Return (X, Y) of the center of cell containing provided text 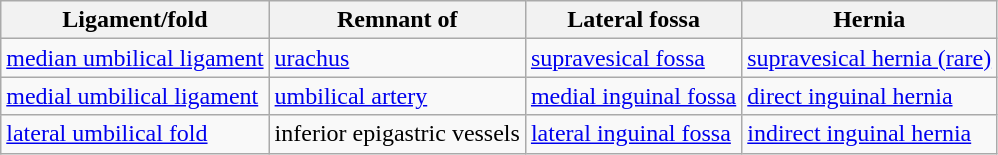
supravesical hernia (rare) (870, 58)
lateral inguinal fossa (633, 134)
lateral umbilical fold (135, 134)
urachus (397, 58)
Hernia (870, 20)
medial inguinal fossa (633, 96)
indirect inguinal hernia (870, 134)
median umbilical ligament (135, 58)
Ligament/fold (135, 20)
direct inguinal hernia (870, 96)
umbilical artery (397, 96)
inferior epigastric vessels (397, 134)
supravesical fossa (633, 58)
medial umbilical ligament (135, 96)
Lateral fossa (633, 20)
Remnant of (397, 20)
